Locate the cell with the specified text and output its [X, Y] center coordinate. 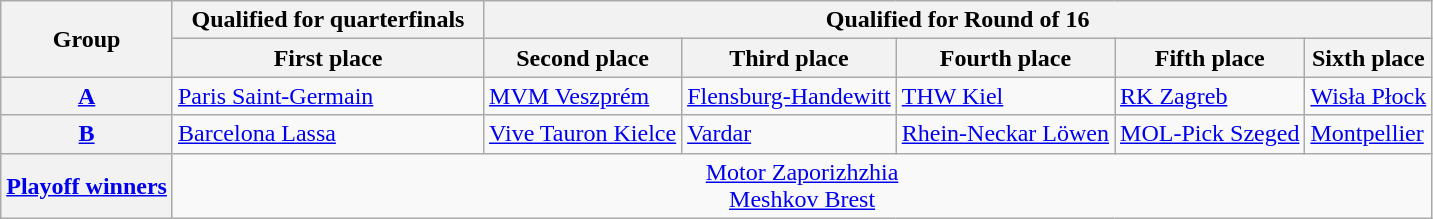
Sixth place [1368, 58]
Barcelona Lassa [328, 134]
Fifth place [1210, 58]
THW Kiel [1005, 96]
Montpellier [1368, 134]
Fourth place [1005, 58]
B [87, 134]
MVM Veszprém [583, 96]
Third place [790, 58]
First place [328, 58]
Vive Tauron Kielce [583, 134]
MOL-Pick Szeged [1210, 134]
Paris Saint-Germain [328, 96]
Qualified for quarterfinals [328, 20]
Group [87, 39]
Wisła Płock [1368, 96]
A [87, 96]
Flensburg-Handewitt [790, 96]
Playoff winners [87, 186]
Motor Zaporizhzhia Meshkov Brest [802, 186]
Vardar [790, 134]
Rhein-Neckar Löwen [1005, 134]
Qualified for Round of 16 [958, 20]
RK Zagreb [1210, 96]
Second place [583, 58]
